Extract the (x, y) coordinate from the center of the cell holding the provided text.  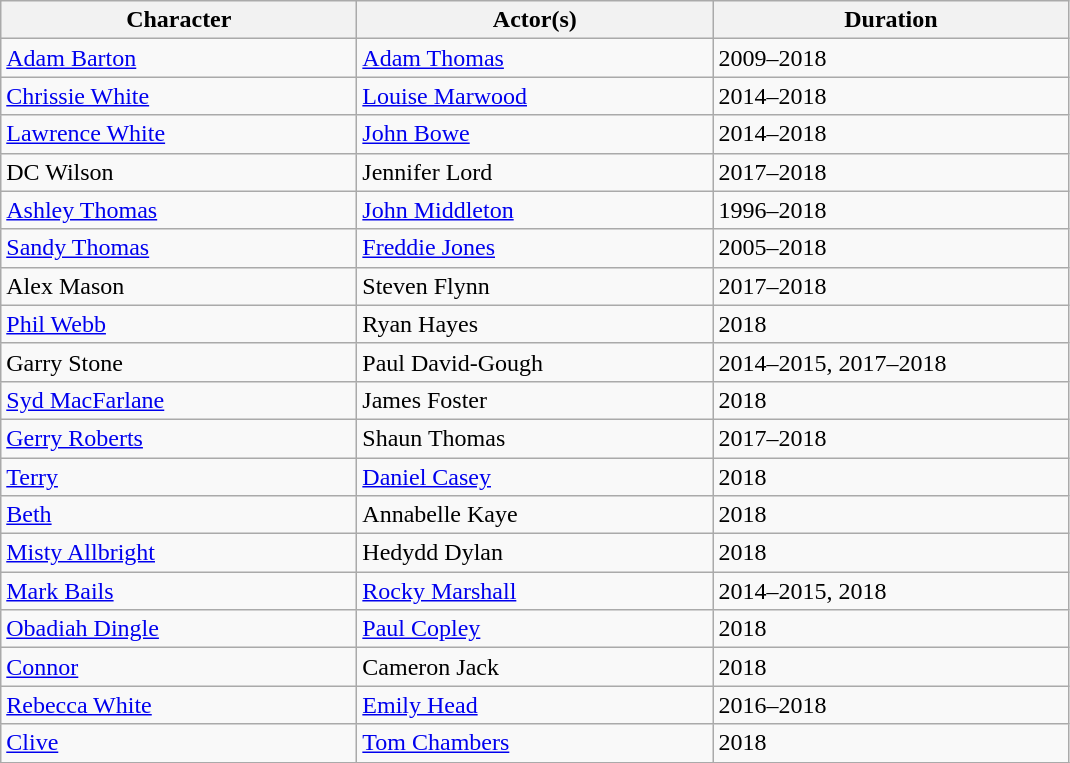
Phil Webb (179, 324)
2014–2015, 2018 (891, 591)
Terry (179, 477)
Character (179, 20)
Ryan Hayes (535, 324)
Chrissie White (179, 96)
Paul David-Gough (535, 362)
Tom Chambers (535, 743)
Louise Marwood (535, 96)
Rebecca White (179, 705)
Sandy Thomas (179, 248)
DC Wilson (179, 172)
John Middleton (535, 210)
Clive (179, 743)
Steven Flynn (535, 286)
2014–2015, 2017–2018 (891, 362)
1996–2018 (891, 210)
Emily Head (535, 705)
Mark Bails (179, 591)
Jennifer Lord (535, 172)
Hedydd Dylan (535, 553)
James Foster (535, 400)
2009–2018 (891, 58)
Syd MacFarlane (179, 400)
Adam Thomas (535, 58)
2005–2018 (891, 248)
Gerry Roberts (179, 438)
John Bowe (535, 134)
Obadiah Dingle (179, 629)
Misty Allbright (179, 553)
Actor(s) (535, 20)
Freddie Jones (535, 248)
Lawrence White (179, 134)
Duration (891, 20)
Rocky Marshall (535, 591)
Adam Barton (179, 58)
2016–2018 (891, 705)
Alex Mason (179, 286)
Connor (179, 667)
Daniel Casey (535, 477)
Shaun Thomas (535, 438)
Cameron Jack (535, 667)
Annabelle Kaye (535, 515)
Paul Copley (535, 629)
Ashley Thomas (179, 210)
Beth (179, 515)
Garry Stone (179, 362)
